Scan for the cell matching the given text and deliver its [x, y] coordinate at center. 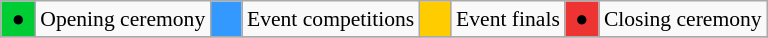
Opening ceremony [122, 19]
Closing ceremony [683, 19]
Event finals [508, 19]
Event competitions [330, 19]
